Detect which cell encompasses the target text, then output its [X, Y] center coordinate. 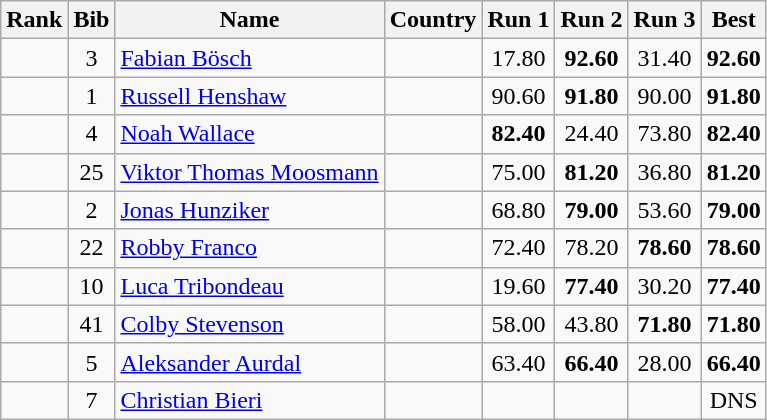
Luca Tribondeau [250, 286]
73.80 [664, 134]
90.00 [664, 96]
Aleksander Aurdal [250, 362]
24.40 [592, 134]
22 [92, 248]
Russell Henshaw [250, 96]
25 [92, 172]
Jonas Hunziker [250, 210]
3 [92, 58]
Noah Wallace [250, 134]
Viktor Thomas Moosmann [250, 172]
Christian Bieri [250, 400]
19.60 [518, 286]
30.20 [664, 286]
Rank [34, 20]
63.40 [518, 362]
Colby Stevenson [250, 324]
2 [92, 210]
Run 3 [664, 20]
78.20 [592, 248]
43.80 [592, 324]
Bib [92, 20]
Name [250, 20]
Run 2 [592, 20]
75.00 [518, 172]
53.60 [664, 210]
Run 1 [518, 20]
41 [92, 324]
4 [92, 134]
58.00 [518, 324]
7 [92, 400]
31.40 [664, 58]
90.60 [518, 96]
Robby Franco [250, 248]
DNS [734, 400]
1 [92, 96]
68.80 [518, 210]
5 [92, 362]
28.00 [664, 362]
36.80 [664, 172]
Country [433, 20]
17.80 [518, 58]
Fabian Bösch [250, 58]
Best [734, 20]
72.40 [518, 248]
10 [92, 286]
